Return (X, Y) of the center of cell containing provided text 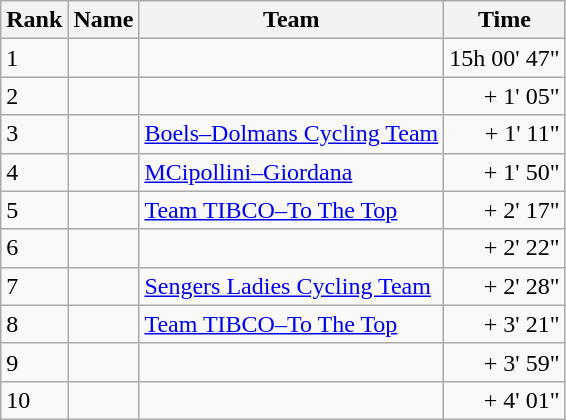
1 (34, 58)
MCipollini–Giordana (292, 172)
6 (34, 248)
9 (34, 362)
+ 1' 11" (504, 134)
+ 4' 01" (504, 400)
+ 2' 22" (504, 248)
4 (34, 172)
+ 3' 59" (504, 362)
+ 2' 28" (504, 286)
Time (504, 20)
Name (104, 20)
+ 1' 05" (504, 96)
8 (34, 324)
+ 2' 17" (504, 210)
Rank (34, 20)
Boels–Dolmans Cycling Team (292, 134)
5 (34, 210)
+ 1' 50" (504, 172)
Sengers Ladies Cycling Team (292, 286)
2 (34, 96)
15h 00' 47" (504, 58)
+ 3' 21" (504, 324)
7 (34, 286)
Team (292, 20)
3 (34, 134)
10 (34, 400)
